From the cell containing the given text, extract its center point as (x, y) coordinate. 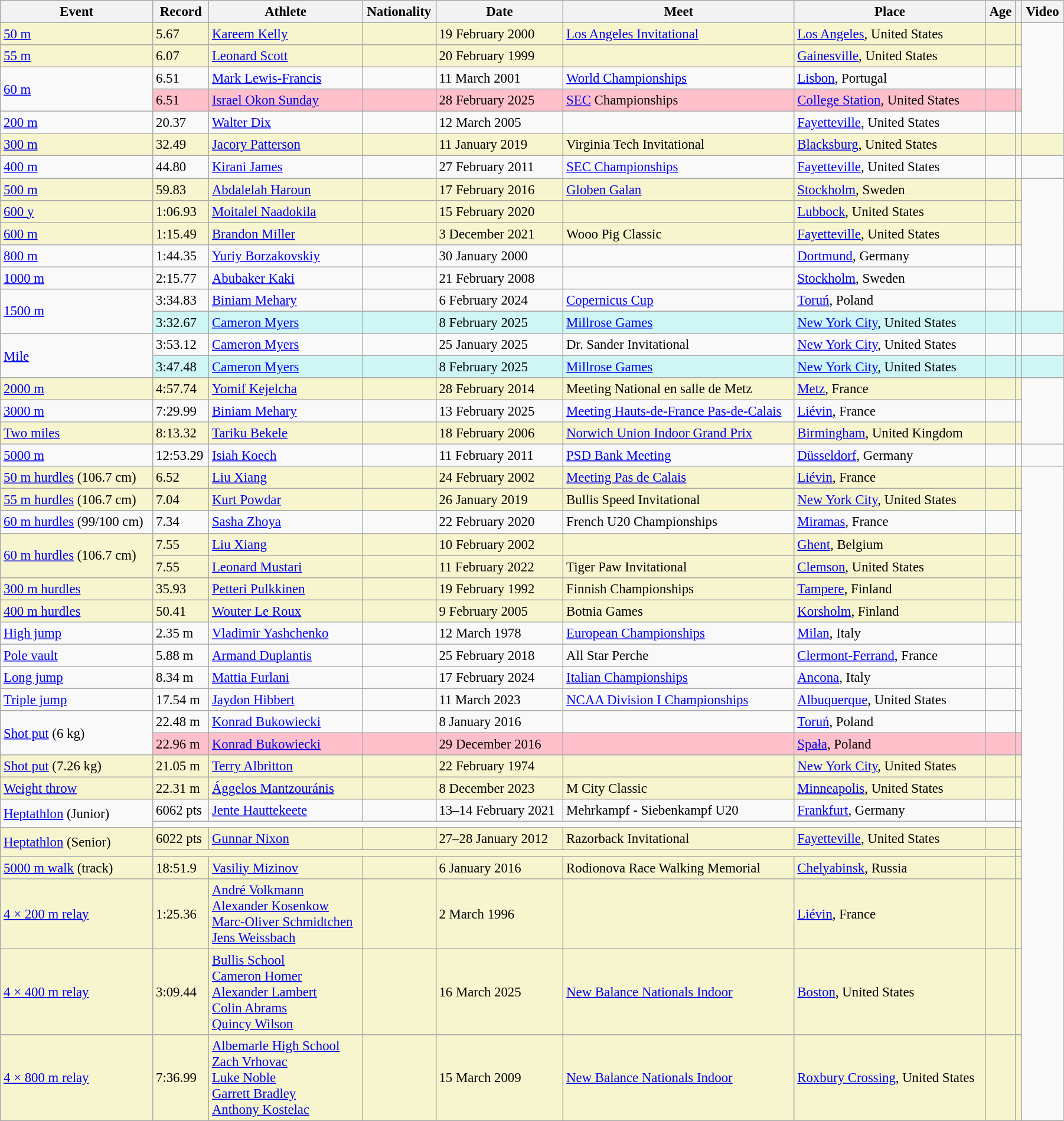
Event (77, 12)
World Championships (679, 79)
25 January 2025 (500, 345)
50 m hurdles (106.7 cm) (77, 478)
24 February 2002 (500, 478)
Chelyabinsk, Russia (890, 868)
Kurt Powdar (286, 500)
500 m (77, 189)
Blacksburg, United States (890, 145)
12 March 1978 (500, 633)
European Championships (679, 633)
Place (890, 12)
Nationality (399, 12)
Mehrkampf - Siebenkampf U20 (679, 810)
Age (1000, 12)
2000 m (77, 389)
6.07 (181, 56)
30 January 2000 (500, 256)
Dortmund, Germany (890, 256)
Finnish Championships (679, 589)
Boston, United States (890, 992)
3:32.67 (181, 322)
60 m (77, 90)
Frankfurt, Germany (890, 810)
Weight throw (77, 789)
28 February 2025 (500, 100)
Minneapolis, United States (890, 789)
8:13.32 (181, 433)
Bullis SchoolCameron HomerAlexander LambertColin AbramsQuincy Wilson (286, 992)
1000 m (77, 278)
Brandon Miller (286, 234)
22 February 1974 (500, 766)
300 m hurdles (77, 589)
Isiah Koech (286, 456)
High jump (77, 633)
Gunnar Nixon (286, 839)
Gainesville, United States (890, 56)
200 m (77, 123)
17 February 2016 (500, 189)
11 March 2001 (500, 79)
7:29.99 (181, 411)
Clermont-Ferrand, France (890, 655)
All Star Perche (679, 655)
15 March 2009 (500, 1077)
Düsseldorf, Germany (890, 456)
4 × 200 m relay (77, 914)
300 m (77, 145)
Botnia Games (679, 611)
Yomif Kejelcha (286, 389)
800 m (77, 256)
Lisbon, Portugal (890, 79)
4 × 400 m relay (77, 992)
22 February 2020 (500, 522)
8.34 m (181, 678)
French U20 Championships (679, 522)
13–14 February 2021 (500, 810)
Abdalelah Haroun (286, 189)
1:06.93 (181, 211)
Copernicus Cup (679, 300)
Abubaker Kaki (286, 278)
Razorback Invitational (679, 839)
22.31 m (181, 789)
Birmingham, United Kingdom (890, 433)
2 March 1996 (500, 914)
Globen Galan (679, 189)
Ággelos Mantzouránis (286, 789)
Kirani James (286, 167)
19 February 1992 (500, 589)
Petteri Pulkkinen (286, 589)
Los Angeles Invitational (679, 34)
Dr. Sander Invitational (679, 345)
Jente Hauttekeete (286, 810)
Record (181, 12)
Jaydon Hibbert (286, 700)
Tariku Bekele (286, 433)
Leonard Mustari (286, 567)
Jacory Patterson (286, 145)
Vasiliy Mizinov (286, 868)
Albuquerque, United States (890, 700)
60 m hurdles (99/100 cm) (77, 522)
16 March 2025 (500, 992)
50 m (77, 34)
60 m hurdles (106.7 cm) (77, 555)
Shot put (7.26 kg) (77, 766)
44.80 (181, 167)
4 × 800 m relay (77, 1077)
Clemson, United States (890, 567)
Date (500, 12)
20 February 1999 (500, 56)
8 December 2023 (500, 789)
Ghent, Belgium (890, 544)
Video (1043, 12)
12 March 2005 (500, 123)
12:53.29 (181, 456)
6.52 (181, 478)
Milan, Italy (890, 633)
Leonard Scott (286, 56)
Heptathlon (Junior) (77, 813)
15 February 2020 (500, 211)
20.37 (181, 123)
13 February 2025 (500, 411)
22.96 m (181, 744)
400 m (77, 167)
2:15.77 (181, 278)
19 February 2000 (500, 34)
8 January 2016 (500, 722)
3000 m (77, 411)
28 February 2014 (500, 389)
Los Angeles, United States (890, 34)
Meeting Hauts-de-France Pas-de-Calais (679, 411)
Long jump (77, 678)
1:44.35 (181, 256)
11 January 2019 (500, 145)
21 February 2008 (500, 278)
59.83 (181, 189)
32.49 (181, 145)
Shot put (6 kg) (77, 733)
55 m hurdles (106.7 cm) (77, 500)
25 February 2018 (500, 655)
Mark Lewis-Francis (286, 79)
Armand Duplantis (286, 655)
Moitalel Naadokila (286, 211)
André VolkmannAlexander KosenkowMarc-Oliver SchmidtchenJens Weissbach (286, 914)
Heptathlon (Senior) (77, 842)
Norwich Union Indoor Grand Prix (679, 433)
Albemarle High SchoolZach VrhovacLuke NobleGarrett BradleyAnthony Kostelac (286, 1077)
Walter Dix (286, 123)
3:47.48 (181, 367)
50.41 (181, 611)
Miramas, France (890, 522)
35.93 (181, 589)
Israel Okon Sunday (286, 100)
55 m (77, 56)
Sasha Zhoya (286, 522)
Korsholm, Finland (890, 611)
3:09.44 (181, 992)
4:57.74 (181, 389)
7.34 (181, 522)
600 y (77, 211)
NCAA Division I Championships (679, 700)
PSD Bank Meeting (679, 456)
27 February 2011 (500, 167)
Vladimir Yashchenko (286, 633)
5000 m walk (track) (77, 868)
18 February 2006 (500, 433)
17 February 2024 (500, 678)
Tiger Paw Invitational (679, 567)
1500 m (77, 312)
5000 m (77, 456)
26 January 2019 (500, 500)
Wouter Le Roux (286, 611)
6022 pts (181, 839)
Metz, France (890, 389)
11 February 2011 (500, 456)
Virginia Tech Invitational (679, 145)
Mile (77, 355)
3 December 2021 (500, 234)
5.88 m (181, 655)
6062 pts (181, 810)
1:25.36 (181, 914)
Mattia Furlani (286, 678)
600 m (77, 234)
Yuriy Borzakovskiy (286, 256)
21.05 m (181, 766)
400 m hurdles (77, 611)
1:15.49 (181, 234)
Roxbury Crossing, United States (890, 1077)
Wooo Pig Classic (679, 234)
Terry Albritton (286, 766)
29 December 2016 (500, 744)
Two miles (77, 433)
Meet (679, 12)
6 February 2024 (500, 300)
10 February 2002 (500, 544)
M City Classic (679, 789)
11 February 2022 (500, 567)
Kareem Kelly (286, 34)
Tampere, Finland (890, 589)
Pole vault (77, 655)
11 March 2023 (500, 700)
Athlete (286, 12)
Triple jump (77, 700)
Lubbock, United States (890, 211)
7.04 (181, 500)
17.54 m (181, 700)
18:51.9 (181, 868)
3:53.12 (181, 345)
Bullis Speed Invitational (679, 500)
7:36.99 (181, 1077)
5.67 (181, 34)
Spała, Poland (890, 744)
2.35 m (181, 633)
9 February 2005 (500, 611)
22.48 m (181, 722)
Ancona, Italy (890, 678)
3:34.83 (181, 300)
Rodionova Race Walking Memorial (679, 868)
Italian Championships (679, 678)
6 January 2016 (500, 868)
27–28 January 2012 (500, 839)
College Station, United States (890, 100)
Meeting National en salle de Metz (679, 389)
Meeting Pas de Calais (679, 478)
